Scan for the cell matching the given text and deliver its (x, y) coordinate at center. 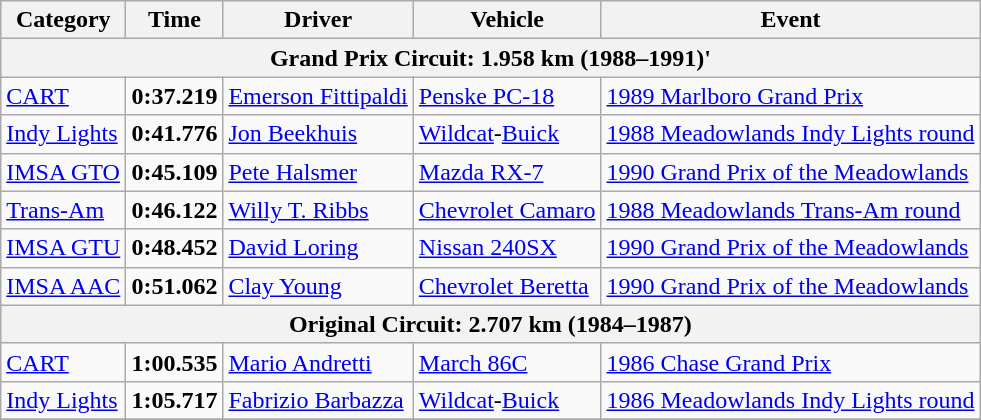
March 86C (507, 362)
Penske PC-18 (507, 96)
Pete Halsmer (318, 172)
1986 Meadowlands Indy Lights round (790, 400)
Vehicle (507, 20)
Clay Young (318, 286)
0:41.776 (174, 134)
1988 Meadowlands Trans-Am round (790, 210)
Time (174, 20)
IMSA GTO (64, 172)
1989 Marlboro Grand Prix (790, 96)
1:05.717 (174, 400)
Emerson Fittipaldi (318, 96)
0:45.109 (174, 172)
0:48.452 (174, 248)
David Loring (318, 248)
Jon Beekhuis (318, 134)
Category (64, 20)
Chevrolet Beretta (507, 286)
1:00.535 (174, 362)
Grand Prix Circuit: 1.958 km (1988–1991)' (490, 58)
IMSA GTU (64, 248)
1988 Meadowlands Indy Lights round (790, 134)
0:46.122 (174, 210)
Chevrolet Camaro (507, 210)
Trans-Am (64, 210)
Original Circuit: 2.707 km (1984–1987) (490, 324)
Mario Andretti (318, 362)
Event (790, 20)
Fabrizio Barbazza (318, 400)
0:51.062 (174, 286)
0:37.219 (174, 96)
Nissan 240SX (507, 248)
IMSA AAC (64, 286)
Mazda RX-7 (507, 172)
Driver (318, 20)
Willy T. Ribbs (318, 210)
1986 Chase Grand Prix (790, 362)
